Identify which cell holds the provided text, then report its [X, Y] central coordinate. 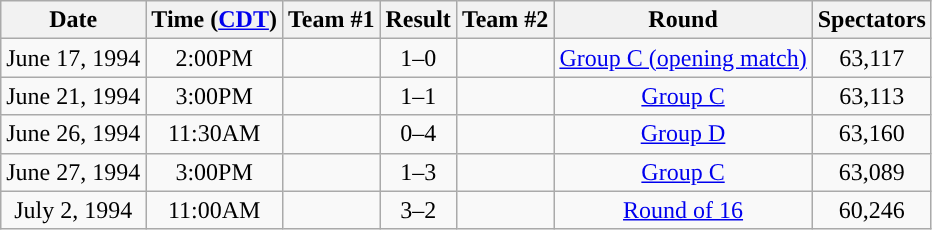
3–2 [418, 210]
63,117 [872, 58]
Time (CDT) [214, 20]
1–0 [418, 58]
June 17, 1994 [74, 58]
Team #2 [505, 20]
11:30AM [214, 134]
June 21, 1994 [74, 96]
Group D [683, 134]
2:00PM [214, 58]
Team #1 [331, 20]
Date [74, 20]
63,160 [872, 134]
June 27, 1994 [74, 172]
0–4 [418, 134]
Result [418, 20]
July 2, 1994 [74, 210]
Round of 16 [683, 210]
Round [683, 20]
Group C (opening match) [683, 58]
1–3 [418, 172]
June 26, 1994 [74, 134]
63,113 [872, 96]
Spectators [872, 20]
1–1 [418, 96]
63,089 [872, 172]
11:00AM [214, 210]
60,246 [872, 210]
